Locate the cell with the specified text and output its [X, Y] center coordinate. 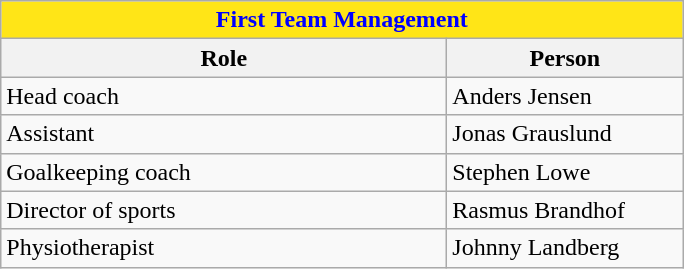
Person [565, 58]
Goalkeeping coach [224, 172]
First Team Management [342, 20]
Assistant [224, 134]
Physiotherapist [224, 248]
Rasmus Brandhof [565, 210]
Anders Jensen [565, 96]
Stephen Lowe [565, 172]
Johnny Landberg [565, 248]
Director of sports [224, 210]
Jonas Grauslund [565, 134]
Head coach [224, 96]
Role [224, 58]
